Determine the (X, Y) coordinate at the center of the cell enclosing the given text.  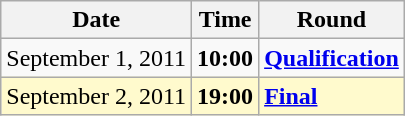
Round (332, 20)
19:00 (226, 96)
10:00 (226, 58)
Final (332, 96)
Qualification (332, 58)
Time (226, 20)
September 2, 2011 (96, 96)
Date (96, 20)
September 1, 2011 (96, 58)
